Search for the cell housing the specified text and yield its [X, Y] center coordinate. 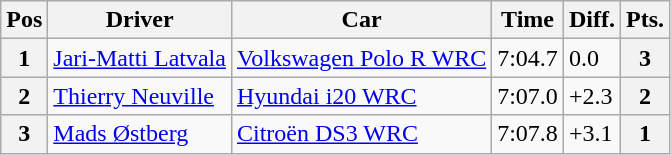
Time [528, 20]
Volkswagen Polo R WRC [361, 58]
7:07.8 [528, 134]
Diff. [592, 20]
7:04.7 [528, 58]
Pts. [644, 20]
+3.1 [592, 134]
Pos [24, 20]
0.0 [592, 58]
7:07.0 [528, 96]
Car [361, 20]
Citroën DS3 WRC [361, 134]
+2.3 [592, 96]
Mads Østberg [140, 134]
Driver [140, 20]
Thierry Neuville [140, 96]
Hyundai i20 WRC [361, 96]
Jari-Matti Latvala [140, 58]
